From the cell containing the given text, extract its center point as (X, Y) coordinate. 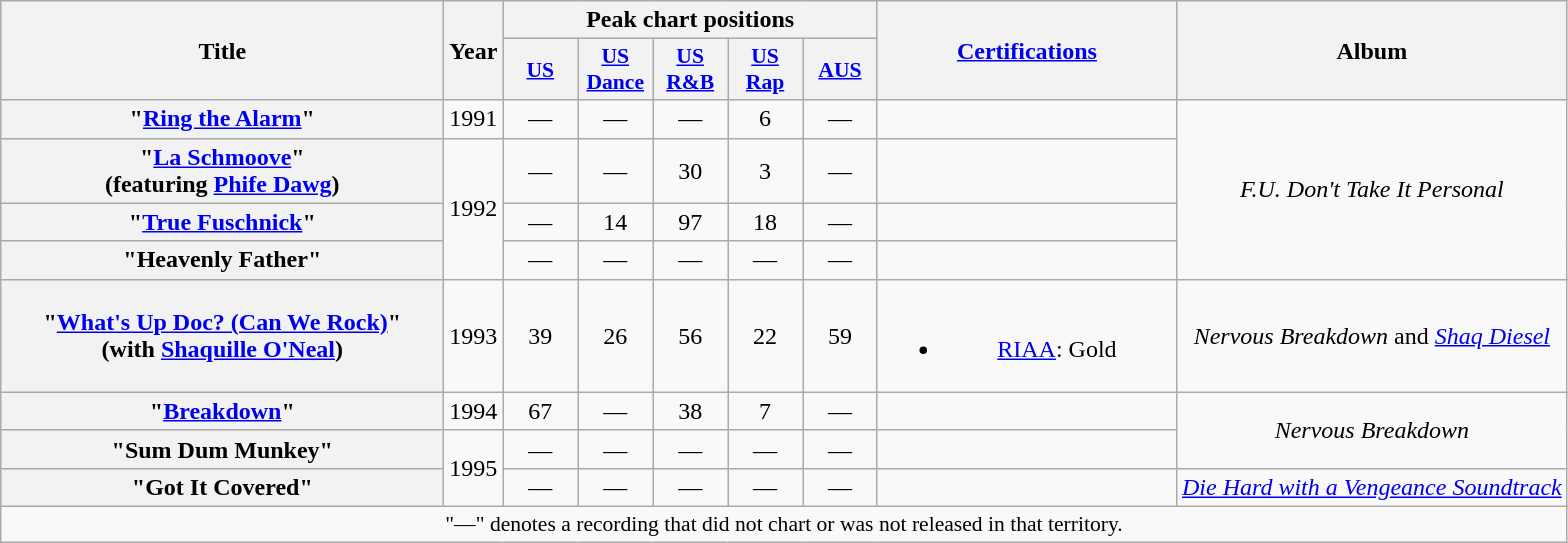
1994 (474, 411)
"What's Up Doc? (Can We Rock)"(with Shaquille O'Neal) (222, 336)
US Dance (616, 70)
Nervous Breakdown and Shaq Diesel (1372, 336)
"Breakdown" (222, 411)
Album (1372, 50)
1995 (474, 468)
"True Fuschnick" (222, 222)
Peak chart positions (690, 20)
"Sum Dum Munkey" (222, 449)
RIAA: Gold (1026, 336)
56 (690, 336)
"Heavenly Father" (222, 260)
US (540, 70)
59 (840, 336)
F.U. Don't Take It Personal (1372, 190)
US Rap (766, 70)
38 (690, 411)
1991 (474, 119)
14 (616, 222)
3 (766, 170)
Year (474, 50)
7 (766, 411)
1993 (474, 336)
Nervous Breakdown (1372, 430)
26 (616, 336)
AUS (840, 70)
Title (222, 50)
1992 (474, 208)
"Ring the Alarm" (222, 119)
39 (540, 336)
18 (766, 222)
67 (540, 411)
"Got It Covered" (222, 487)
US R&B (690, 70)
Die Hard with a Vengeance Soundtrack (1372, 487)
97 (690, 222)
22 (766, 336)
6 (766, 119)
Certifications (1026, 50)
"La Schmoove"(featuring Phife Dawg) (222, 170)
30 (690, 170)
"—" denotes a recording that did not chart or was not released in that territory. (784, 524)
